For the text-containing cell, return its midpoint in (X, Y) coordinate format. 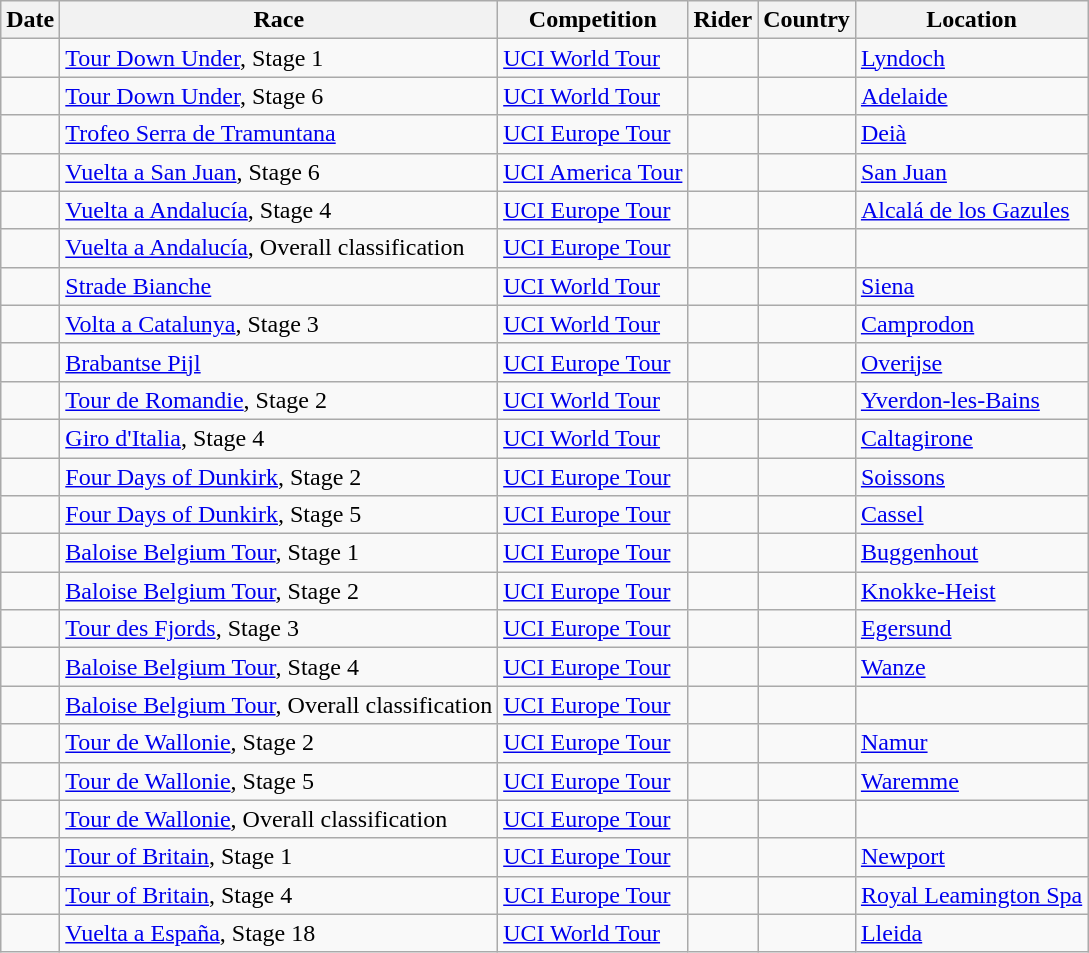
UCI America Tour (593, 172)
Tour Down Under, Stage 1 (279, 58)
Tour of Britain, Stage 1 (279, 857)
Camprodon (971, 324)
Lleida (971, 933)
Race (279, 20)
Baloise Belgium Tour, Stage 2 (279, 591)
Royal Leamington Spa (971, 895)
Four Days of Dunkirk, Stage 5 (279, 515)
Wanze (971, 667)
Newport (971, 857)
Tour of Britain, Stage 4 (279, 895)
Brabantse Pijl (279, 362)
San Juan (971, 172)
Four Days of Dunkirk, Stage 2 (279, 477)
Yverdon-les-Bains (971, 400)
Namur (971, 743)
Baloise Belgium Tour, Stage 4 (279, 667)
Vuelta a Andalucía, Overall classification (279, 248)
Strade Bianche (279, 286)
Competition (593, 20)
Alcalá de los Gazules (971, 210)
Overijse (971, 362)
Lyndoch (971, 58)
Caltagirone (971, 438)
Giro d'Italia, Stage 4 (279, 438)
Tour de Romandie, Stage 2 (279, 400)
Siena (971, 286)
Knokke-Heist (971, 591)
Soissons (971, 477)
Adelaide (971, 96)
Egersund (971, 629)
Tour de Wallonie, Stage 5 (279, 781)
Date (30, 20)
Baloise Belgium Tour, Stage 1 (279, 553)
Country (807, 20)
Vuelta a España, Stage 18 (279, 933)
Deià (971, 134)
Tour de Wallonie, Overall classification (279, 819)
Rider (723, 20)
Tour des Fjords, Stage 3 (279, 629)
Volta a Catalunya, Stage 3 (279, 324)
Waremme (971, 781)
Buggenhout (971, 553)
Tour de Wallonie, Stage 2 (279, 743)
Vuelta a San Juan, Stage 6 (279, 172)
Trofeo Serra de Tramuntana (279, 134)
Baloise Belgium Tour, Overall classification (279, 705)
Location (971, 20)
Cassel (971, 515)
Tour Down Under, Stage 6 (279, 96)
Vuelta a Andalucía, Stage 4 (279, 210)
